Return the (X, Y) coordinate for the center point of the cell that contains the specified text.  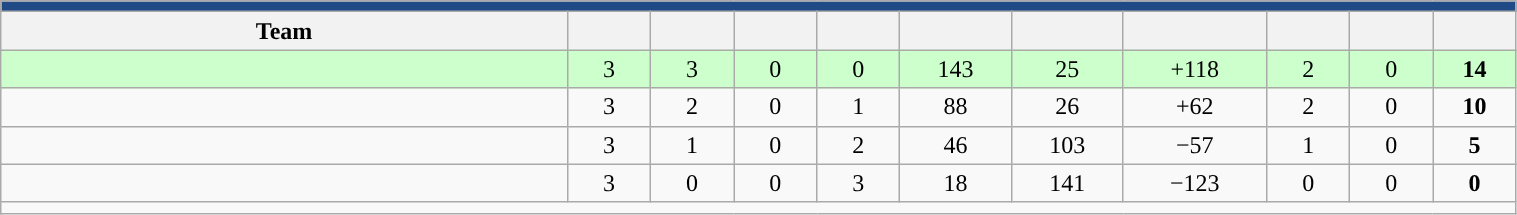
−57 (1195, 145)
141 (1067, 183)
25 (1067, 69)
88 (956, 107)
143 (956, 69)
+62 (1195, 107)
26 (1067, 107)
10 (1474, 107)
Team (284, 31)
−123 (1195, 183)
46 (956, 145)
18 (956, 183)
+118 (1195, 69)
5 (1474, 145)
103 (1067, 145)
14 (1474, 69)
